Identify which cell holds the provided text, then report its (x, y) central coordinate. 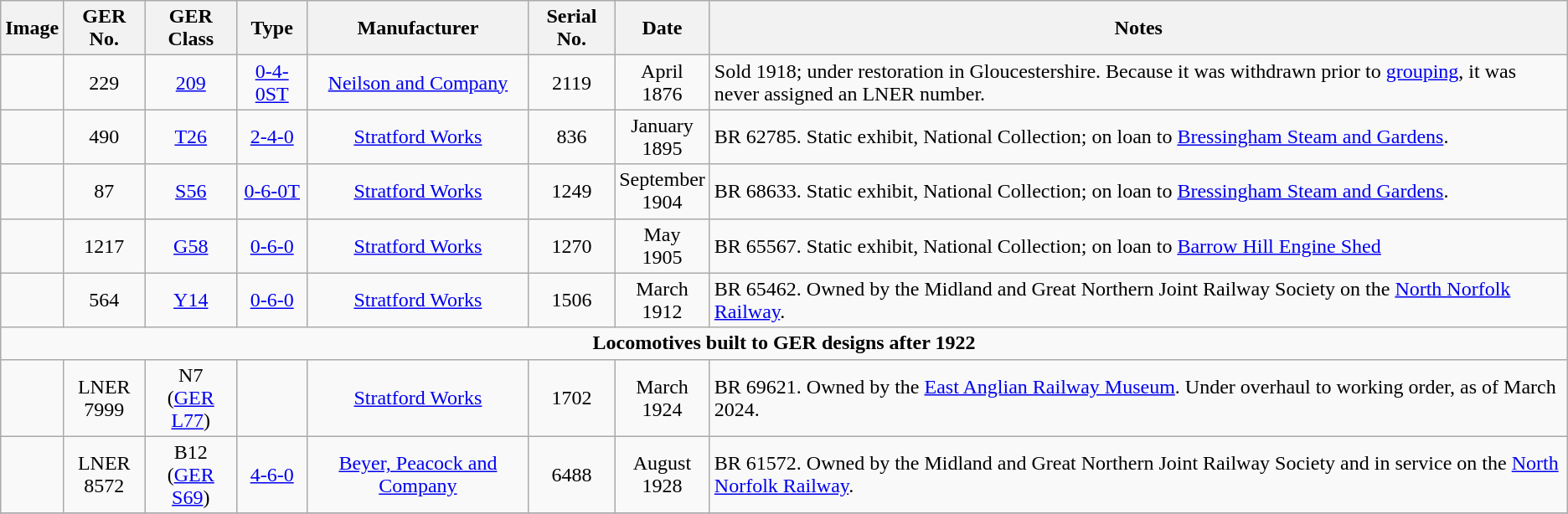
N7(GER L77) (191, 398)
0-6-0T (272, 191)
G58 (191, 246)
Beyer, Peacock and Company (419, 475)
BR 65567. Static exhibit, National Collection; on loan to Barrow Hill Engine Shed (1138, 246)
April1876 (663, 82)
BR 68633. Static exhibit, National Collection; on loan to Bressingham Steam and Gardens. (1138, 191)
1506 (571, 300)
1270 (571, 246)
2119 (571, 82)
Serial No. (571, 28)
836 (571, 137)
209 (191, 82)
Type (272, 28)
May1905 (663, 246)
GER Class (191, 28)
490 (104, 137)
229 (104, 82)
BR 61572. Owned by the Midland and Great Northern Joint Railway Society and in service on the North Norfolk Railway. (1138, 475)
Sold 1918; under restoration in Gloucestershire. Because it was withdrawn prior to grouping, it was never assigned an LNER number. (1138, 82)
January1895 (663, 137)
August1928 (663, 475)
Notes (1138, 28)
87 (104, 191)
B12(GER S69) (191, 475)
4-6-0 (272, 475)
Image (32, 28)
T26 (191, 137)
March1924 (663, 398)
GER No. (104, 28)
S56 (191, 191)
March1912 (663, 300)
BR 62785. Static exhibit, National Collection; on loan to Bressingham Steam and Gardens. (1138, 137)
LNER8572 (104, 475)
1702 (571, 398)
BR 69621. Owned by the East Anglian Railway Museum. Under overhaul to working order, as of March 2024. (1138, 398)
Date (663, 28)
BR 65462. Owned by the Midland and Great Northern Joint Railway Society on the North Norfolk Railway. (1138, 300)
Locomotives built to GER designs after 1922 (784, 343)
Y14 (191, 300)
2-4-0 (272, 137)
564 (104, 300)
0-4-0ST (272, 82)
6488 (571, 475)
Neilson and Company (419, 82)
Manufacturer (419, 28)
LNER7999 (104, 398)
1217 (104, 246)
1249 (571, 191)
September1904 (663, 191)
